Capture the cell that displays the provided text and extract its (x, y) central coordinate. 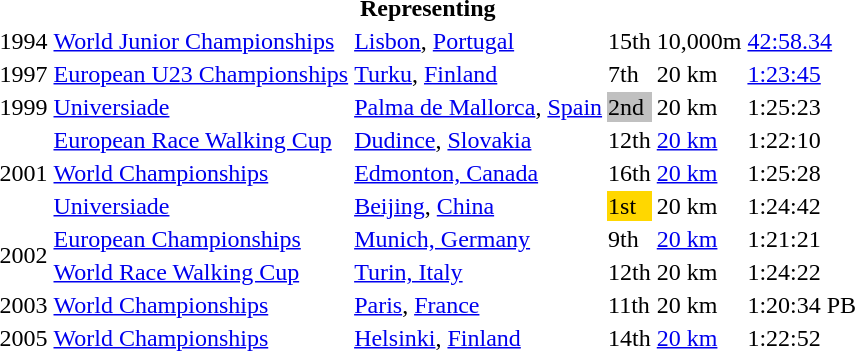
European Race Walking Cup (201, 140)
Dudince, Slovakia (478, 140)
Paris, France (478, 305)
7th (630, 74)
Palma de Mallorca, Spain (478, 107)
Turku, Finland (478, 74)
Munich, Germany (478, 239)
European U23 Championships (201, 74)
2nd (630, 107)
15th (630, 41)
Beijing, China (478, 206)
10,000m (699, 41)
16th (630, 173)
Lisbon, Portugal (478, 41)
11th (630, 305)
World Junior Championships (201, 41)
1st (630, 206)
9th (630, 239)
European Championships (201, 239)
Edmonton, Canada (478, 173)
World Race Walking Cup (201, 272)
Turin, Italy (478, 272)
